Scan for the cell matching the given text and deliver its (x, y) coordinate at center. 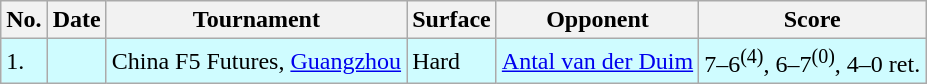
Tournament (256, 20)
No. (24, 20)
Surface (452, 20)
Date (76, 20)
1. (24, 62)
7–6(4), 6–7(0), 4–0 ret. (812, 62)
Antal van der Duim (597, 62)
China F5 Futures, Guangzhou (256, 62)
Hard (452, 62)
Opponent (597, 20)
Score (812, 20)
